Pinpoint the cell where the given text exists, returning its (X, Y) midpoint coordinate. 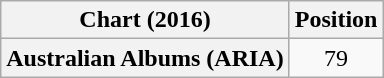
79 (336, 58)
Position (336, 20)
Chart (2016) (145, 20)
Australian Albums (ARIA) (145, 58)
